Search for the cell housing the specified text and yield its [x, y] center coordinate. 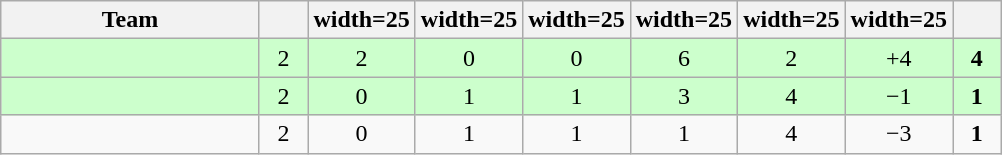
−1 [898, 96]
3 [684, 96]
Team [130, 20]
+4 [898, 58]
−3 [898, 134]
6 [684, 58]
